Search for the cell housing the specified text and yield its (X, Y) center coordinate. 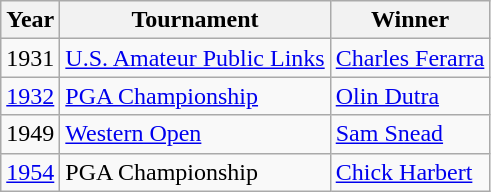
Tournament (195, 20)
1954 (30, 172)
Olin Dutra (410, 96)
Chick Harbert (410, 172)
Sam Snead (410, 134)
1931 (30, 58)
1949 (30, 134)
Western Open (195, 134)
1932 (30, 96)
Winner (410, 20)
U.S. Amateur Public Links (195, 58)
Year (30, 20)
Charles Ferarra (410, 58)
